For the text-containing cell, return its midpoint in [x, y] coordinate format. 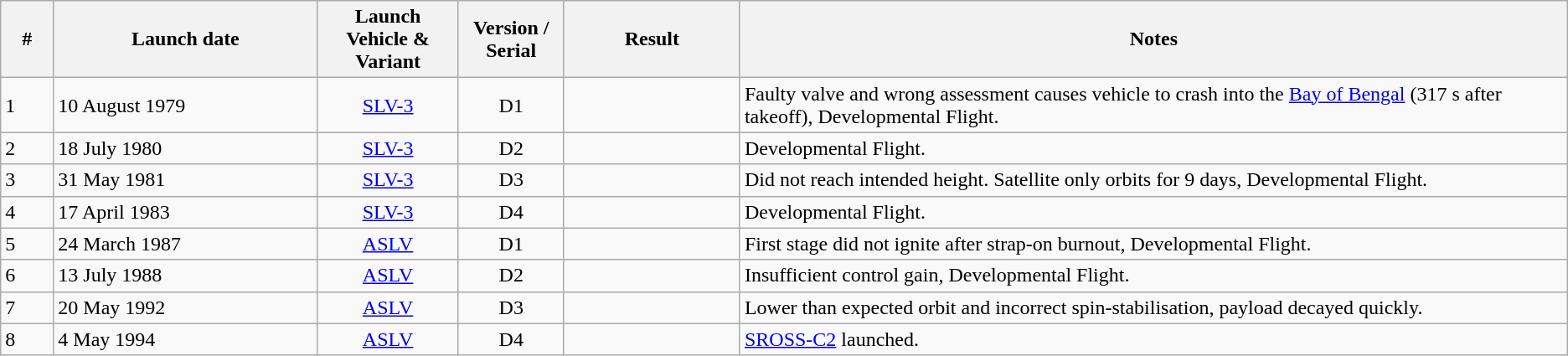
SROSS-C2 launched. [1153, 339]
6 [27, 276]
Launch Vehicle & Variant [388, 39]
8 [27, 339]
Result [652, 39]
# [27, 39]
4 May 1994 [186, 339]
Version / Serial [511, 39]
18 July 1980 [186, 148]
Faulty valve and wrong assessment causes vehicle to crash into the Bay of Bengal (317 s after takeoff), Developmental Flight. [1153, 106]
2 [27, 148]
First stage did not ignite after strap-on burnout, Developmental Flight. [1153, 244]
Notes [1153, 39]
Insufficient control gain, Developmental Flight. [1153, 276]
5 [27, 244]
Lower than expected orbit and incorrect spin-stabilisation, payload decayed quickly. [1153, 307]
24 March 1987 [186, 244]
31 May 1981 [186, 180]
Did not reach intended height. Satellite only orbits for 9 days, Developmental Flight. [1153, 180]
17 April 1983 [186, 212]
1 [27, 106]
10 August 1979 [186, 106]
4 [27, 212]
Launch date [186, 39]
7 [27, 307]
13 July 1988 [186, 276]
3 [27, 180]
20 May 1992 [186, 307]
